For the text-containing cell, return its midpoint in [X, Y] coordinate format. 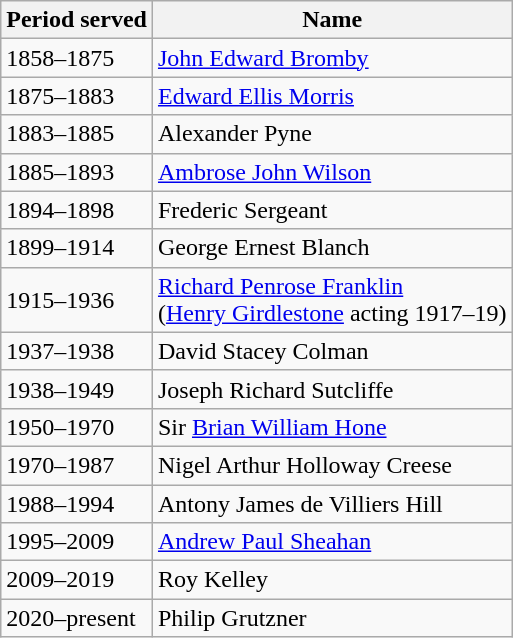
Period served [77, 20]
1899–1914 [77, 248]
Alexander Pyne [332, 134]
1950–1970 [77, 427]
1995–2009 [77, 542]
Nigel Arthur Holloway Creese [332, 465]
Joseph Richard Sutcliffe [332, 389]
1885–1893 [77, 172]
David Stacey Colman [332, 351]
2020–present [77, 618]
Edward Ellis Morris [332, 96]
2009–2019 [77, 580]
George Ernest Blanch [332, 248]
1970–1987 [77, 465]
Name [332, 20]
Antony James de Villiers Hill [332, 503]
1915–1936 [77, 300]
Ambrose John Wilson [332, 172]
1858–1875 [77, 58]
Roy Kelley [332, 580]
1937–1938 [77, 351]
Philip Grutzner [332, 618]
Andrew Paul Sheahan [332, 542]
Sir Brian William Hone [332, 427]
John Edward Bromby [332, 58]
1894–1898 [77, 210]
1988–1994 [77, 503]
1883–1885 [77, 134]
Frederic Sergeant [332, 210]
1875–1883 [77, 96]
Richard Penrose Franklin(Henry Girdlestone acting 1917–19) [332, 300]
1938–1949 [77, 389]
